Find where the given text appears and provide that cell's center as (x, y) coordinate. 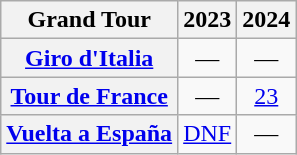
Grand Tour (90, 20)
23 (266, 96)
Tour de France (90, 96)
Vuelta a España (90, 134)
2024 (266, 20)
2023 (208, 20)
Giro d'Italia (90, 58)
DNF (208, 134)
